Extract the (x, y) coordinate from the center of the cell holding the provided text.  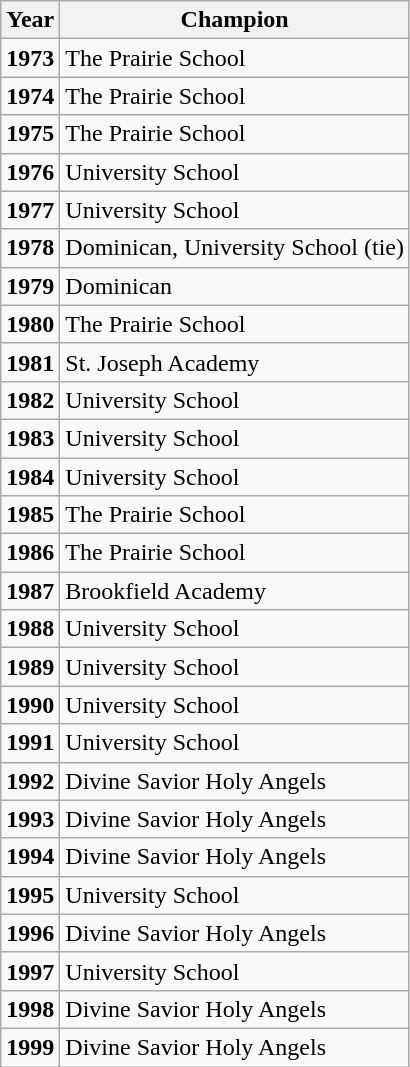
St. Joseph Academy (235, 362)
1997 (30, 971)
1993 (30, 819)
1998 (30, 1009)
1985 (30, 515)
1994 (30, 857)
1987 (30, 591)
1974 (30, 96)
1979 (30, 286)
1981 (30, 362)
Brookfield Academy (235, 591)
Champion (235, 20)
1984 (30, 477)
1975 (30, 134)
1986 (30, 553)
1999 (30, 1047)
1996 (30, 933)
1978 (30, 248)
1989 (30, 667)
1995 (30, 895)
1990 (30, 705)
Dominican (235, 286)
1976 (30, 172)
1980 (30, 324)
Dominican, University School (tie) (235, 248)
1973 (30, 58)
1992 (30, 781)
1991 (30, 743)
1977 (30, 210)
1988 (30, 629)
1983 (30, 438)
Year (30, 20)
1982 (30, 400)
